Return the (x, y) coordinate for the center point of the cell that contains the specified text.  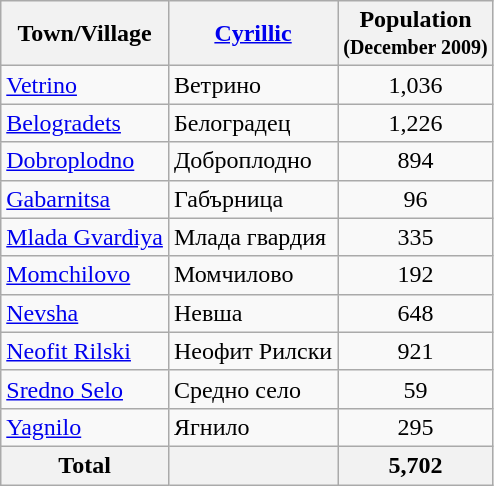
Габърница (252, 199)
648 (416, 313)
192 (416, 275)
59 (416, 389)
Невша (252, 313)
921 (416, 351)
Vetrino (85, 85)
335 (416, 237)
Средно село (252, 389)
Момчилово (252, 275)
295 (416, 427)
894 (416, 161)
Млада гвардия (252, 237)
Total (85, 465)
5,702 (416, 465)
Momchilovo (85, 275)
Cyrillic (252, 34)
Доброплодно (252, 161)
Ягнило (252, 427)
Neofit Rilski (85, 351)
Белоградец (252, 123)
Yagnilo (85, 427)
Dobroplodno (85, 161)
Sredno Selo (85, 389)
1,036 (416, 85)
Town/Village (85, 34)
Belogradets (85, 123)
Mlada Gvardiya (85, 237)
Ветрино (252, 85)
96 (416, 199)
Неофит Рилски (252, 351)
Gabarnitsa (85, 199)
Nevsha (85, 313)
Population(December 2009) (416, 34)
1,226 (416, 123)
